Extract the [X, Y] coordinate from the center of the cell holding the provided text.  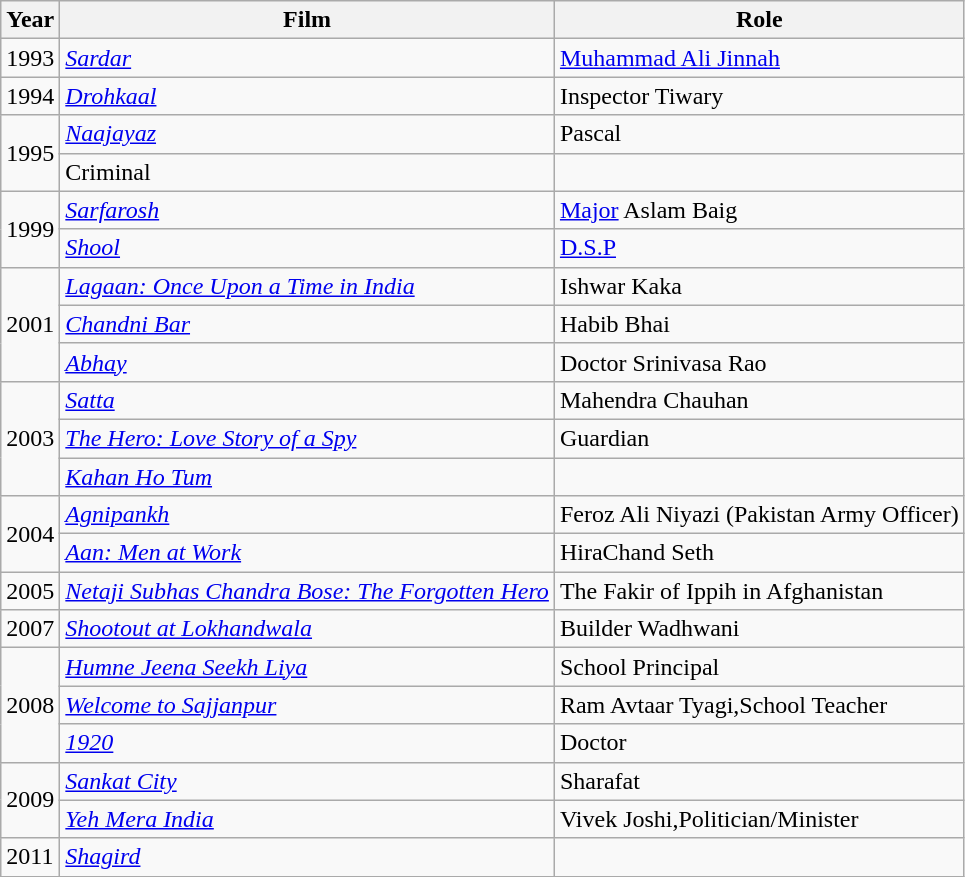
2004 [30, 534]
Satta [308, 400]
Film [308, 20]
Abhay [308, 362]
Doctor [759, 743]
Ram Avtaar Tyagi,School Teacher [759, 705]
Chandni Bar [308, 324]
Sankat City [308, 781]
Sardar [308, 58]
Shool [308, 248]
1995 [30, 153]
Pascal [759, 134]
Sarfarosh [308, 210]
Naajayaz [308, 134]
Criminal [308, 172]
2007 [30, 629]
Major Aslam Baig [759, 210]
Humne Jeena Seekh Liya [308, 667]
2008 [30, 705]
1994 [30, 96]
Vivek Joshi,Politician/Minister [759, 819]
Lagaan: Once Upon a Time in India [308, 286]
Habib Bhai [759, 324]
1993 [30, 58]
Yeh Mera India [308, 819]
1999 [30, 229]
2009 [30, 800]
Welcome to Sajjanpur [308, 705]
2003 [30, 438]
Shagird [308, 857]
Aan: Men at Work [308, 553]
Muhammad Ali Jinnah [759, 58]
2011 [30, 857]
Agnipankh [308, 515]
Sharafat [759, 781]
Guardian [759, 438]
1920 [308, 743]
School Principal [759, 667]
Doctor Srinivasa Rao [759, 362]
HiraChand Seth [759, 553]
Netaji Subhas Chandra Bose: The Forgotten Hero [308, 591]
Mahendra Chauhan [759, 400]
Feroz Ali Niyazi (Pakistan Army Officer) [759, 515]
D.S.P [759, 248]
The Hero: Love Story of a Spy [308, 438]
Year [30, 20]
Kahan Ho Tum [308, 477]
Shootout at Lokhandwala [308, 629]
The Fakir of Ippih in Afghanistan [759, 591]
Role [759, 20]
2005 [30, 591]
Builder Wadhwani [759, 629]
Inspector Tiwary [759, 96]
Drohkaal [308, 96]
Ishwar Kaka [759, 286]
2001 [30, 324]
